Locate the cell with the specified text and output its [X, Y] center coordinate. 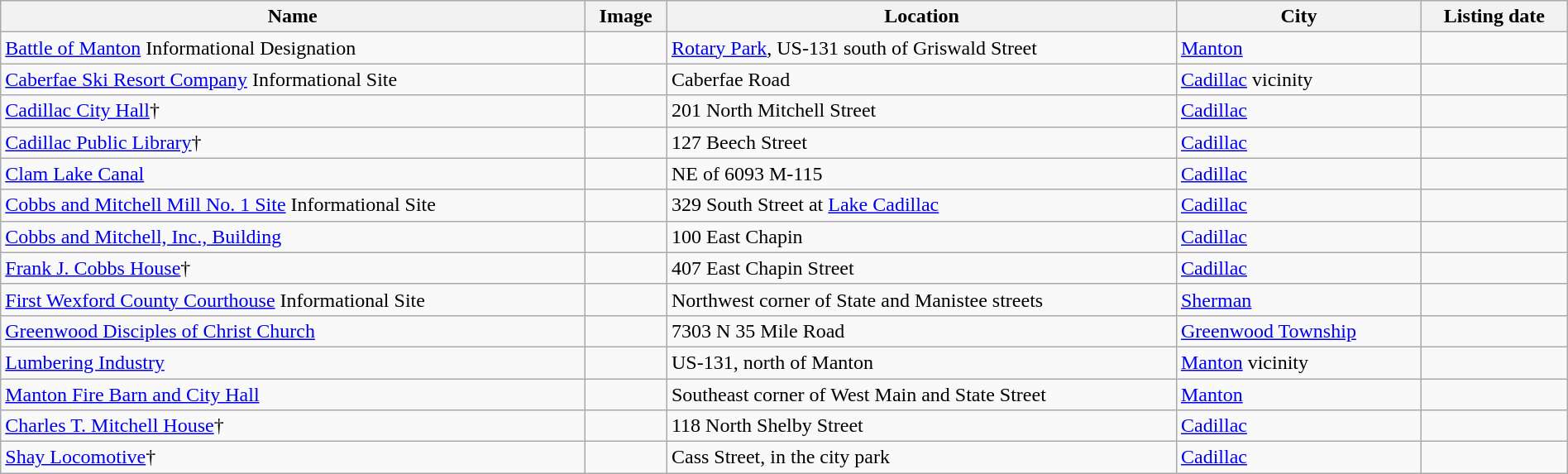
Name [293, 17]
Caberfae Road [921, 79]
US-131, north of Manton [921, 362]
Shay Locomotive† [293, 457]
Manton vicinity [1298, 362]
Cass Street, in the city park [921, 457]
407 East Chapin Street [921, 268]
Caberfae Ski Resort Company Informational Site [293, 79]
Cobbs and Mitchell, Inc., Building [293, 237]
First Wexford County Courthouse Informational Site [293, 299]
Cadillac vicinity [1298, 79]
Frank J. Cobbs House† [293, 268]
Image [626, 17]
Sherman [1298, 299]
118 North Shelby Street [921, 426]
Clam Lake Canal [293, 174]
NE of 6093 M-115 [921, 174]
Greenwood Township [1298, 331]
Charles T. Mitchell House† [293, 426]
7303 N 35 Mile Road [921, 331]
Cobbs and Mitchell Mill No. 1 Site Informational Site [293, 205]
201 North Mitchell Street [921, 111]
Battle of Manton Informational Designation [293, 48]
329 South Street at Lake Cadillac [921, 205]
Rotary Park, US-131 south of Griswald Street [921, 48]
City [1298, 17]
Lumbering Industry [293, 362]
Manton Fire Barn and City Hall [293, 395]
Greenwood Disciples of Christ Church [293, 331]
Cadillac City Hall† [293, 111]
Northwest corner of State and Manistee streets [921, 299]
Southeast corner of West Main and State Street [921, 395]
100 East Chapin [921, 237]
Listing date [1495, 17]
Location [921, 17]
Cadillac Public Library† [293, 142]
127 Beech Street [921, 142]
